Detect which cell encompasses the target text, then output its (X, Y) center coordinate. 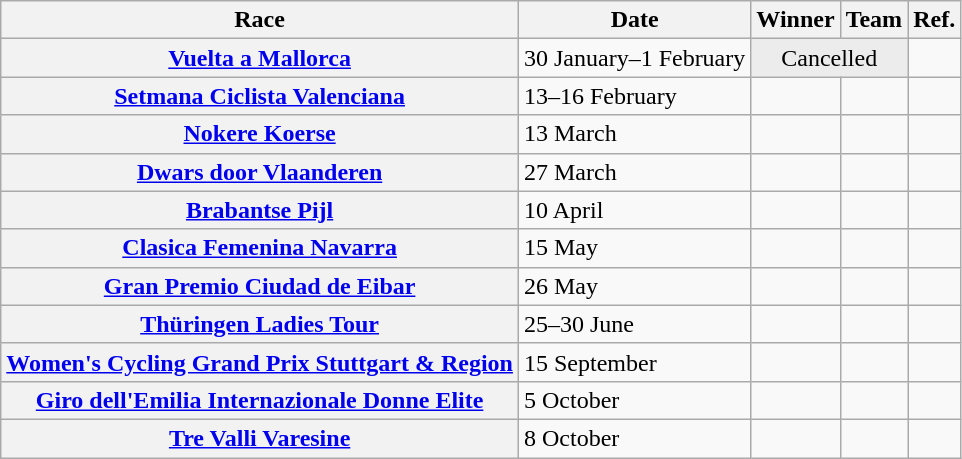
25–30 June (634, 324)
27 March (634, 172)
Dwars door Vlaanderen (260, 172)
26 May (634, 286)
Women's Cycling Grand Prix Stuttgart & Region (260, 362)
10 April (634, 210)
Gran Premio Ciudad de Eibar (260, 286)
13–16 February (634, 96)
Date (634, 20)
15 May (634, 248)
Nokere Koerse (260, 134)
Cancelled (830, 58)
Thüringen Ladies Tour (260, 324)
8 October (634, 438)
Ref. (934, 20)
Giro dell'Emilia Internazionale Donne Elite (260, 400)
Setmana Ciclista Valenciana (260, 96)
Team (874, 20)
Vuelta a Mallorca (260, 58)
30 January–1 February (634, 58)
Race (260, 20)
Brabantse Pijl (260, 210)
15 September (634, 362)
Winner (796, 20)
5 October (634, 400)
Clasica Femenina Navarra (260, 248)
Tre Valli Varesine (260, 438)
13 March (634, 134)
